Output the [X, Y] coordinate of the center of the cell containing the given text.  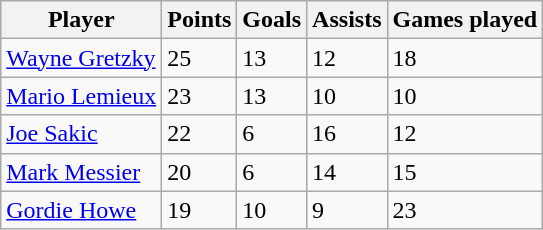
Mark Messier [82, 172]
Gordie Howe [82, 210]
15 [465, 172]
14 [347, 172]
Wayne Gretzky [82, 58]
19 [200, 210]
Player [82, 20]
9 [347, 210]
18 [465, 58]
Assists [347, 20]
Joe Sakic [82, 134]
16 [347, 134]
22 [200, 134]
Games played [465, 20]
Mario Lemieux [82, 96]
Points [200, 20]
20 [200, 172]
Goals [272, 20]
25 [200, 58]
